Locate the cell with the specified text and output its (x, y) center coordinate. 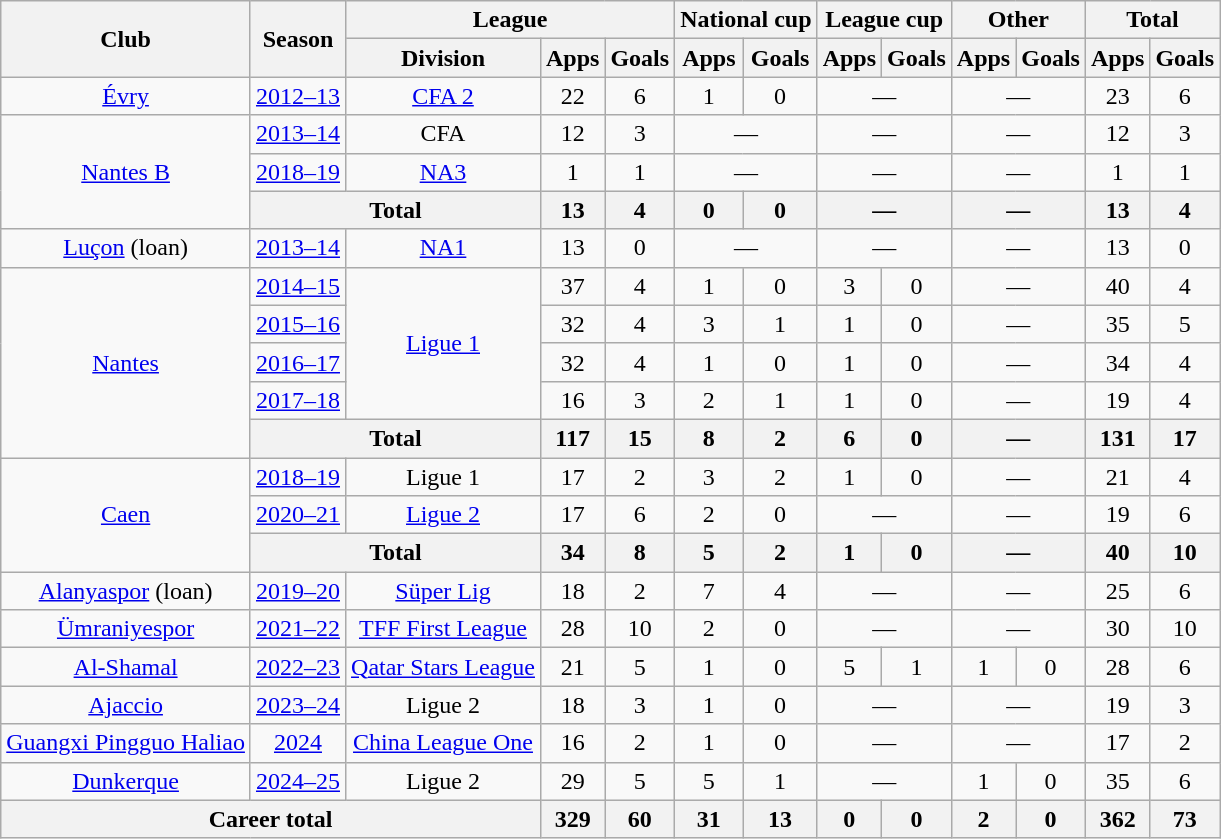
Évry (126, 96)
Al-Shamal (126, 667)
Other (1018, 20)
29 (572, 781)
22 (572, 96)
Ajaccio (126, 705)
2022–23 (298, 667)
2012–13 (298, 96)
2024 (298, 743)
Alanyaspor (loan) (126, 591)
2015–16 (298, 324)
Nantes B (126, 172)
23 (1117, 96)
2016–17 (298, 362)
League (510, 20)
329 (572, 819)
73 (1185, 819)
2020–21 (298, 515)
2023–24 (298, 705)
30 (1117, 629)
31 (709, 819)
2014–15 (298, 286)
131 (1117, 438)
NA1 (444, 248)
Division (444, 58)
Career total (271, 819)
25 (1117, 591)
Dunkerque (126, 781)
League cup (884, 20)
362 (1117, 819)
Nantes (126, 362)
Caen (126, 515)
NA3 (444, 172)
China League One (444, 743)
Guangxi Pingguo Haliao (126, 743)
15 (640, 438)
Luçon (loan) (126, 248)
TFF First League (444, 629)
Qatar Stars League (444, 667)
2017–18 (298, 400)
Club (126, 39)
37 (572, 286)
2024–25 (298, 781)
CFA (444, 134)
7 (709, 591)
117 (572, 438)
Süper Lig (444, 591)
National cup (746, 20)
CFA 2 (444, 96)
2019–20 (298, 591)
Season (298, 39)
2021–22 (298, 629)
60 (640, 819)
Ümraniyespor (126, 629)
